Extract the (X, Y) coordinate from the center of the cell holding the provided text.  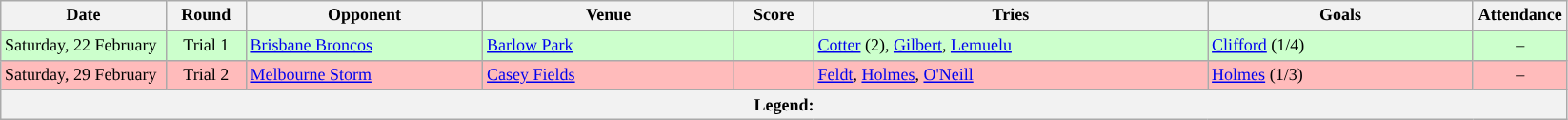
Trial 1 (206, 46)
Round (206, 15)
Barlow Park (609, 46)
Feldt, Holmes, O'Neill (1011, 74)
Opponent (364, 15)
Legend: (784, 105)
Saturday, 29 February (84, 74)
Tries (1011, 15)
Brisbane Broncos (364, 46)
Clifford (1/4) (1341, 46)
Cotter (2), Gilbert, Lemuelu (1011, 46)
Date (84, 15)
Score (774, 15)
Attendance (1520, 15)
Melbourne Storm (364, 74)
Trial 2 (206, 74)
Venue (609, 15)
Holmes (1/3) (1341, 74)
Casey Fields (609, 74)
Goals (1341, 15)
Saturday, 22 February (84, 46)
